Search for the cell housing the specified text and yield its (x, y) center coordinate. 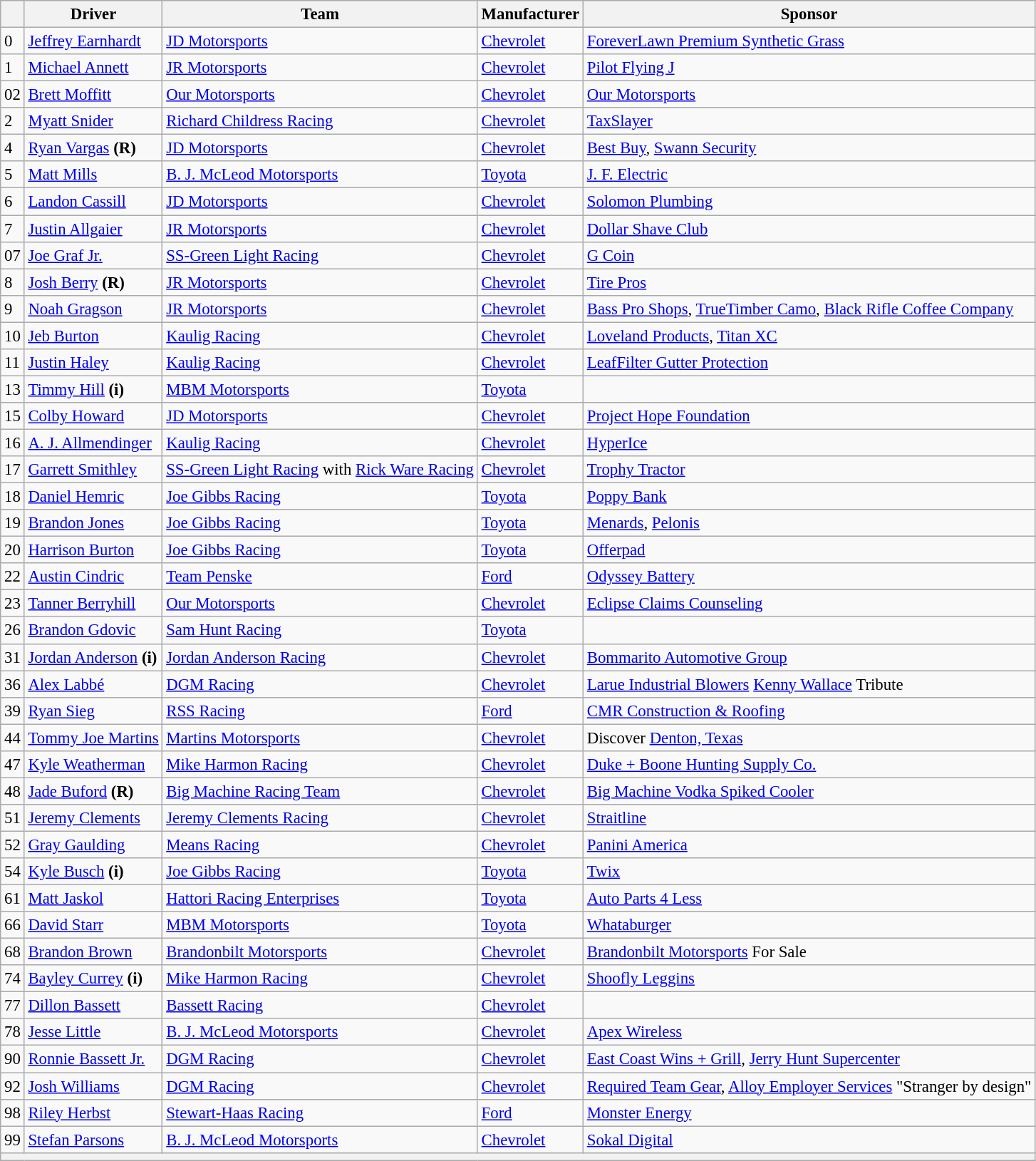
Justin Allgaier (93, 229)
Ryan Vargas (R) (93, 148)
Project Hope Foundation (809, 416)
44 (13, 738)
Dollar Shave Club (809, 229)
6 (13, 202)
Sam Hunt Racing (320, 631)
Michael Annett (93, 68)
Duke + Boone Hunting Supply Co. (809, 765)
Garrett Smithley (93, 470)
2 (13, 121)
Jeremy Clements (93, 818)
Trophy Tractor (809, 470)
East Coast Wins + Grill, Jerry Hunt Supercenter (809, 1059)
Manufacturer (530, 14)
Timmy Hill (i) (93, 389)
31 (13, 657)
90 (13, 1059)
Jordan Anderson Racing (320, 657)
Bassett Racing (320, 1006)
77 (13, 1006)
Hattori Racing Enterprises (320, 899)
Apex Wireless (809, 1033)
CMR Construction & Roofing (809, 711)
02 (13, 95)
J. F. Electric (809, 175)
Shoofly Leggins (809, 979)
Larue Industrial Blowers Kenny Wallace Tribute (809, 684)
Monster Energy (809, 1113)
10 (13, 336)
Offerpad (809, 550)
HyperIce (809, 443)
Myatt Snider (93, 121)
22 (13, 577)
Daniel Hemric (93, 497)
Auto Parts 4 Less (809, 899)
TaxSlayer (809, 121)
5 (13, 175)
Colby Howard (93, 416)
Richard Childress Racing (320, 121)
Stewart-Haas Racing (320, 1113)
Menards, Pelonis (809, 523)
Bass Pro Shops, TrueTimber Camo, Black Rifle Coffee Company (809, 309)
Ryan Sieg (93, 711)
Driver (93, 14)
Ronnie Bassett Jr. (93, 1059)
17 (13, 470)
Brandonbilt Motorsports For Sale (809, 952)
Joe Graf Jr. (93, 255)
Twix (809, 872)
David Starr (93, 925)
Eclipse Claims Counseling (809, 604)
Bayley Currey (i) (93, 979)
Big Machine Racing Team (320, 791)
Alex Labbé (93, 684)
Brett Moffitt (93, 95)
99 (13, 1140)
11 (13, 363)
Landon Cassill (93, 202)
Pilot Flying J (809, 68)
Sponsor (809, 14)
Required Team Gear, Alloy Employer Services "Stranger by design" (809, 1086)
36 (13, 684)
0 (13, 41)
Matt Mills (93, 175)
Means Racing (320, 845)
78 (13, 1033)
Kyle Weatherman (93, 765)
Josh Berry (R) (93, 282)
SS-Green Light Racing with Rick Ware Racing (320, 470)
4 (13, 148)
Justin Haley (93, 363)
Best Buy, Swann Security (809, 148)
13 (13, 389)
8 (13, 282)
98 (13, 1113)
ForeverLawn Premium Synthetic Grass (809, 41)
23 (13, 604)
Jade Buford (R) (93, 791)
Brandon Gdovic (93, 631)
Gray Gaulding (93, 845)
Jordan Anderson (i) (93, 657)
51 (13, 818)
1 (13, 68)
26 (13, 631)
A. J. Allmendinger (93, 443)
Loveland Products, Titan XC (809, 336)
Josh Williams (93, 1086)
92 (13, 1086)
48 (13, 791)
Kyle Busch (i) (93, 872)
Tanner Berryhill (93, 604)
Brandon Brown (93, 952)
Jeremy Clements Racing (320, 818)
Jeb Burton (93, 336)
Odyssey Battery (809, 577)
7 (13, 229)
SS-Green Light Racing (320, 255)
Harrison Burton (93, 550)
Jeffrey Earnhardt (93, 41)
Tire Pros (809, 282)
61 (13, 899)
68 (13, 952)
Big Machine Vodka Spiked Cooler (809, 791)
RSS Racing (320, 711)
Sokal Digital (809, 1140)
Discover Denton, Texas (809, 738)
54 (13, 872)
Austin Cindric (93, 577)
Team Penske (320, 577)
Martins Motorsports (320, 738)
Dillon Bassett (93, 1006)
39 (13, 711)
18 (13, 497)
07 (13, 255)
Tommy Joe Martins (93, 738)
Brandonbilt Motorsports (320, 952)
66 (13, 925)
Riley Herbst (93, 1113)
Jesse Little (93, 1033)
Whataburger (809, 925)
16 (13, 443)
Solomon Plumbing (809, 202)
Team (320, 14)
9 (13, 309)
15 (13, 416)
G Coin (809, 255)
Stefan Parsons (93, 1140)
74 (13, 979)
47 (13, 765)
LeafFilter Gutter Protection (809, 363)
19 (13, 523)
Matt Jaskol (93, 899)
Bommarito Automotive Group (809, 657)
Panini America (809, 845)
Brandon Jones (93, 523)
Noah Gragson (93, 309)
Poppy Bank (809, 497)
Straitline (809, 818)
20 (13, 550)
52 (13, 845)
